Detect which cell encompasses the target text, then output its [x, y] center coordinate. 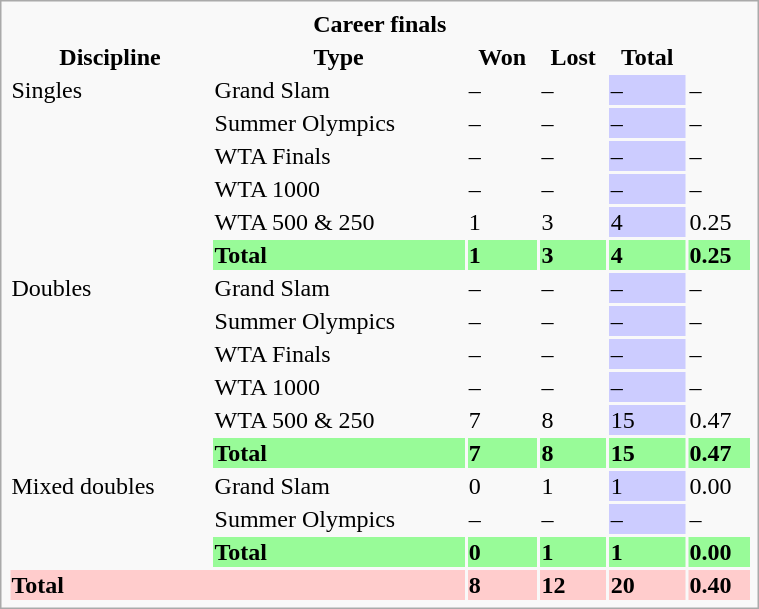
Mixed doubles [110, 519]
Career finals [380, 24]
20 [647, 585]
Singles [110, 172]
Lost [573, 57]
Won [502, 57]
Type [338, 57]
12 [573, 585]
Doubles [110, 370]
Discipline [110, 57]
0.40 [719, 585]
